Extract the (x, y) coordinate from the center of the cell holding the provided text.  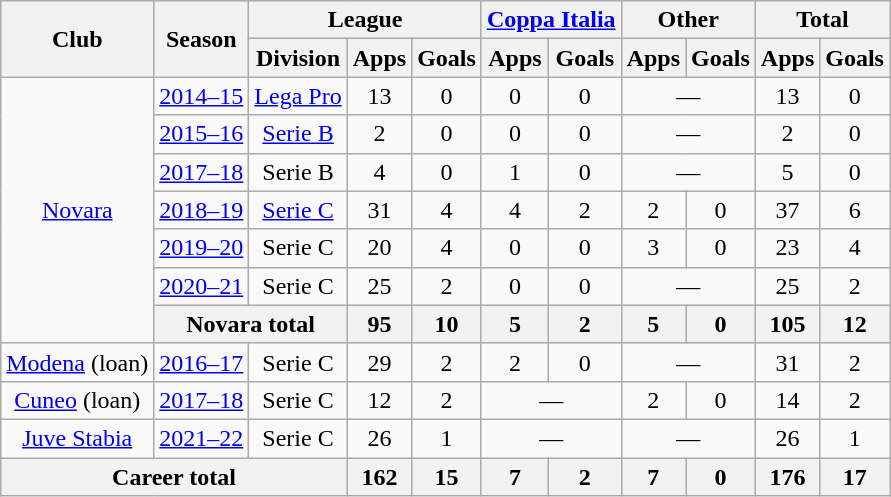
Coppa Italia (551, 20)
Lega Pro (298, 96)
Career total (174, 477)
Club (78, 39)
2018–19 (202, 210)
2014–15 (202, 96)
23 (787, 248)
10 (447, 324)
Modena (loan) (78, 362)
95 (379, 324)
Season (202, 39)
2021–22 (202, 438)
Total (822, 20)
3 (653, 248)
2019–20 (202, 248)
Cuneo (loan) (78, 400)
176 (787, 477)
17 (855, 477)
15 (447, 477)
2016–17 (202, 362)
Other (688, 20)
105 (787, 324)
Novara total (250, 324)
37 (787, 210)
6 (855, 210)
2015–16 (202, 134)
20 (379, 248)
162 (379, 477)
League (366, 20)
Division (298, 58)
29 (379, 362)
14 (787, 400)
2020–21 (202, 286)
Juve Stabia (78, 438)
Novara (78, 210)
